Output the (X, Y) coordinate of the center of the cell containing the given text.  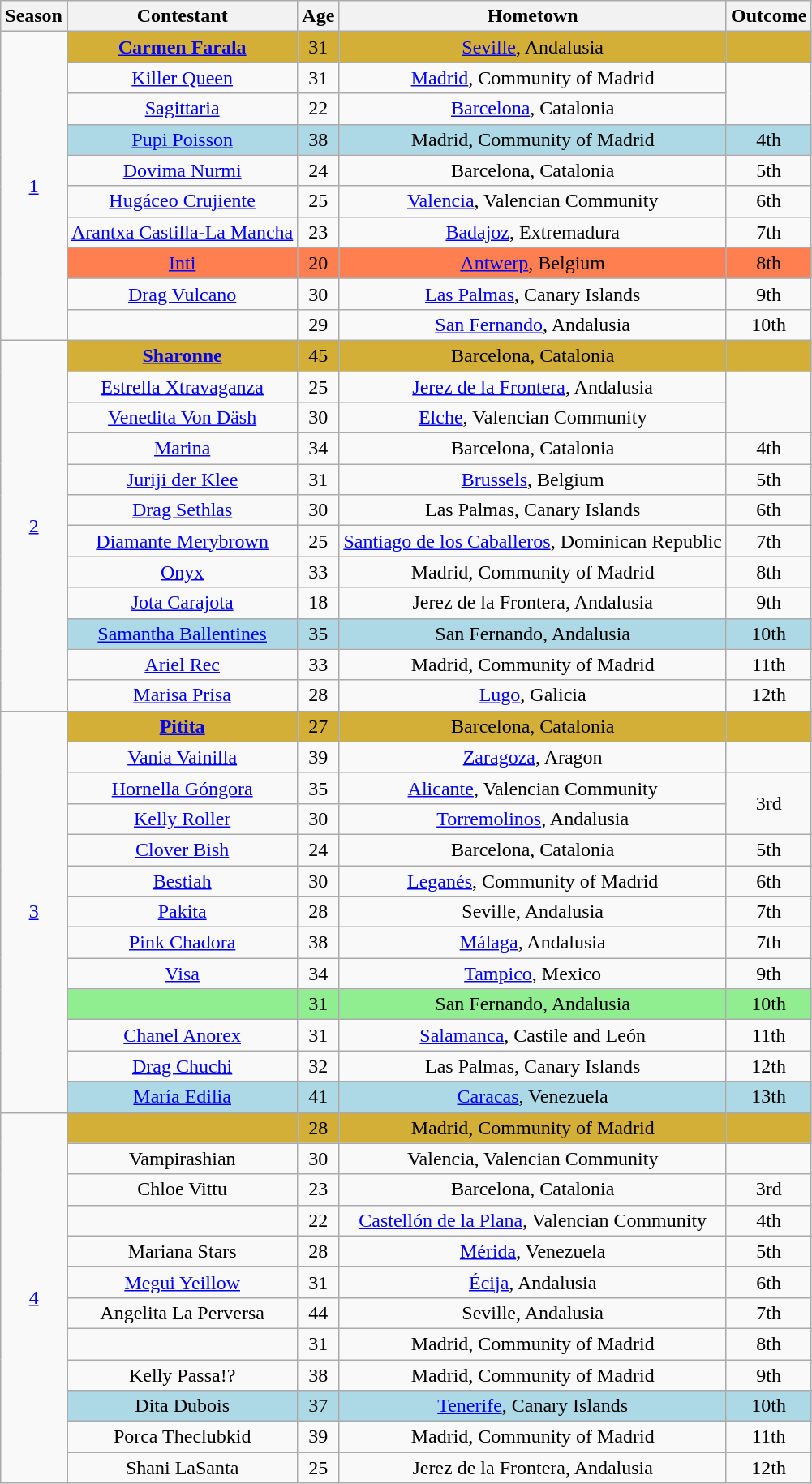
Kelly Roller (182, 819)
Écija, Andalusia (533, 1282)
Hugáceo Crujiente (182, 201)
Pakita (182, 912)
2 (34, 526)
Drag Vulcano (182, 294)
Ariel Rec (182, 665)
Estrella Xtravaganza (182, 387)
Drag Chuchi (182, 1066)
Clover Bish (182, 850)
Carmen Farala (182, 47)
44 (318, 1313)
Porca Theclubkid (182, 1437)
Bestiah (182, 880)
27 (318, 726)
Caracas, Venezuela (533, 1097)
Chanel Anorex (182, 1035)
Zaragoza, Aragon (533, 757)
1 (34, 187)
37 (318, 1406)
Pitita (182, 726)
Mariana Stars (182, 1251)
Jota Carajota (182, 603)
Drag Sethlas (182, 510)
Marisa Prisa (182, 695)
Angelita La Perversa (182, 1313)
Onyx (182, 572)
Visa (182, 974)
Alicante, Valencian Community (533, 788)
Lugo, Galicia (533, 695)
Age (318, 16)
Hometown (533, 16)
Elche, Valencian Community (533, 418)
Sharonne (182, 355)
Arantxa Castilla-La Mancha (182, 232)
Dovima Nurmi (182, 170)
Mérida, Venezuela (533, 1251)
Marina (182, 449)
Leganés, Community of Madrid (533, 880)
20 (318, 263)
41 (318, 1097)
4 (34, 1298)
Juriji der Klee (182, 480)
29 (318, 325)
Antwerp, Belgium (533, 263)
Dita Dubois (182, 1406)
Megui Yeillow (182, 1282)
Hornella Góngora (182, 788)
3 (34, 912)
18 (318, 603)
Contestant (182, 16)
Tenerife, Canary Islands (533, 1406)
Santiago de los Caballeros, Dominican Republic (533, 541)
Outcome (768, 16)
Sagittaria (182, 109)
Vampirashian (182, 1159)
Badajoz, Extremadura (533, 232)
Pupi Poisson (182, 140)
Málaga, Andalusia (533, 943)
Chloe Vittu (182, 1189)
Castellón de la Plana, Valencian Community (533, 1220)
Vania Vainilla (182, 757)
Inti (182, 263)
Pink Chadora (182, 943)
Samantha Ballentines (182, 634)
Tampico, Mexico (533, 974)
Kelly Passa!? (182, 1375)
Venedita Von Däsh (182, 418)
Shani LaSanta (182, 1468)
Salamanca, Castile and León (533, 1035)
Killer Queen (182, 78)
María Edilia (182, 1097)
13th (768, 1097)
45 (318, 355)
Diamante Merybrown (182, 541)
Season (34, 16)
Brussels, Belgium (533, 480)
32 (318, 1066)
Torremolinos, Andalusia (533, 819)
